Find where the given text appears and provide that cell's center as (x, y) coordinate. 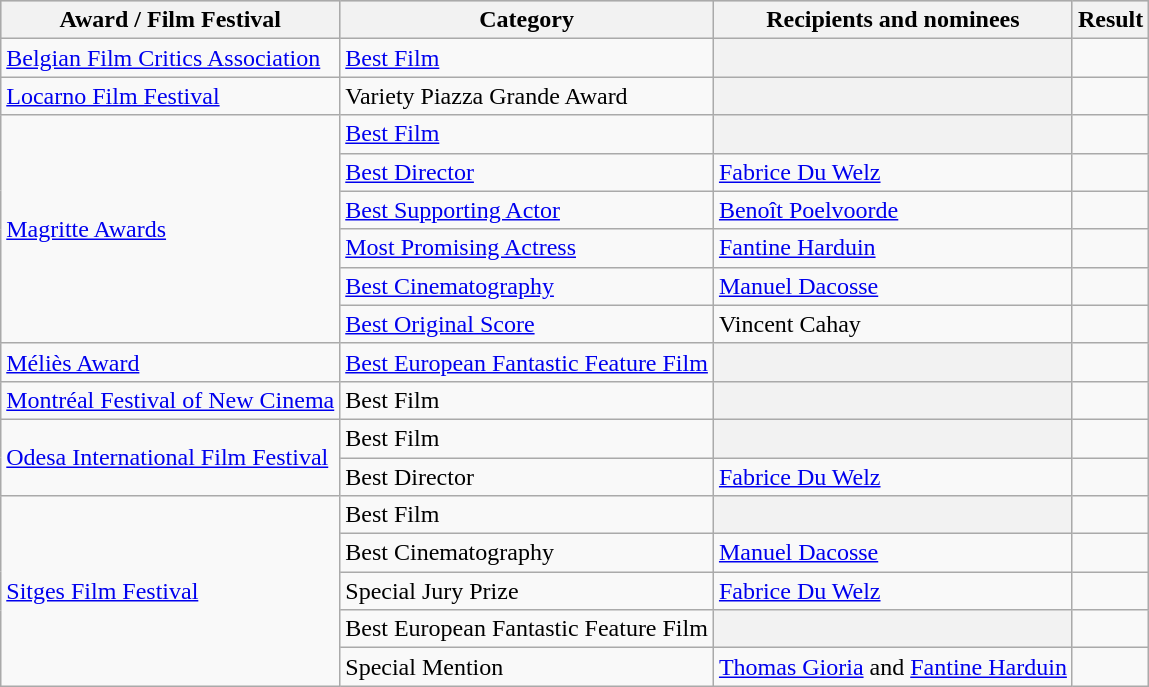
Special Mention (527, 667)
Result (1110, 20)
Montréal Festival of New Cinema (170, 400)
Thomas Gioria and Fantine Harduin (892, 667)
Best Original Score (527, 324)
Méliès Award (170, 362)
Odesa International Film Festival (170, 457)
Most Promising Actress (527, 248)
Category (527, 20)
Locarno Film Festival (170, 96)
Recipients and nominees (892, 20)
Award / Film Festival (170, 20)
Benoît Poelvoorde (892, 210)
Fantine Harduin (892, 248)
Special Jury Prize (527, 591)
Sitges Film Festival (170, 591)
Vincent Cahay (892, 324)
Belgian Film Critics Association (170, 58)
Magritte Awards (170, 229)
Best Supporting Actor (527, 210)
Variety Piazza Grande Award (527, 96)
